Search for the cell housing the specified text and yield its (X, Y) center coordinate. 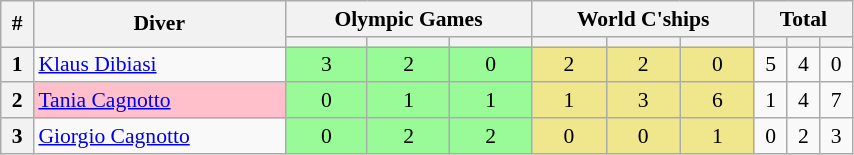
Giorgio Cagnotto (159, 136)
Klaus Dibiasi (159, 65)
World C'ships (644, 19)
Tania Cagnotto (159, 101)
5 (770, 65)
Olympic Games (408, 19)
# (18, 24)
6 (717, 101)
Diver (159, 24)
Total (803, 19)
7 (836, 101)
